Pinpoint the cell where the given text exists, returning its (x, y) midpoint coordinate. 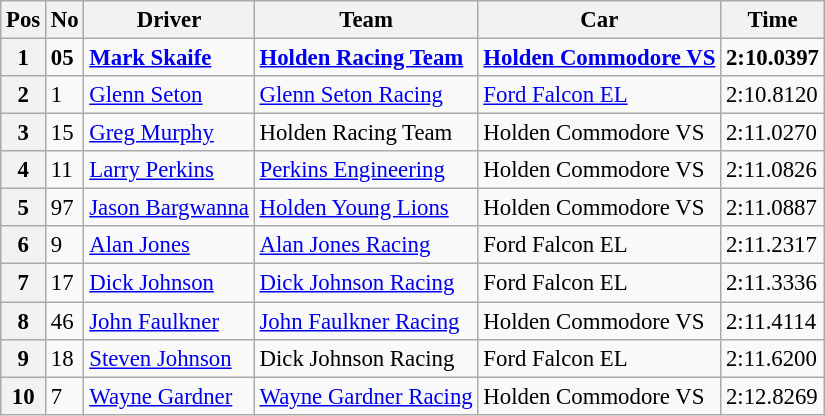
Alan Jones (169, 245)
2 (24, 95)
Greg Murphy (169, 133)
Team (366, 20)
2:11.6200 (773, 358)
8 (24, 321)
Pos (24, 20)
Larry Perkins (169, 170)
11 (65, 170)
15 (65, 133)
2:11.0887 (773, 208)
Holden Young Lions (366, 208)
Dick Johnson (169, 283)
Wayne Gardner (169, 396)
2:11.0270 (773, 133)
5 (24, 208)
18 (65, 358)
10 (24, 396)
97 (65, 208)
46 (65, 321)
Perkins Engineering (366, 170)
Glenn Seton Racing (366, 95)
2:10.0397 (773, 58)
John Faulkner (169, 321)
6 (24, 245)
Driver (169, 20)
3 (24, 133)
4 (24, 170)
2:11.2317 (773, 245)
John Faulkner Racing (366, 321)
Glenn Seton (169, 95)
2:12.8269 (773, 396)
Mark Skaife (169, 58)
2:11.0826 (773, 170)
Wayne Gardner Racing (366, 396)
No (65, 20)
Time (773, 20)
2:10.8120 (773, 95)
Car (600, 20)
Steven Johnson (169, 358)
2:11.4114 (773, 321)
Jason Bargwanna (169, 208)
Alan Jones Racing (366, 245)
2:11.3336 (773, 283)
05 (65, 58)
17 (65, 283)
